Pinpoint the cell where the given text exists, returning its [X, Y] midpoint coordinate. 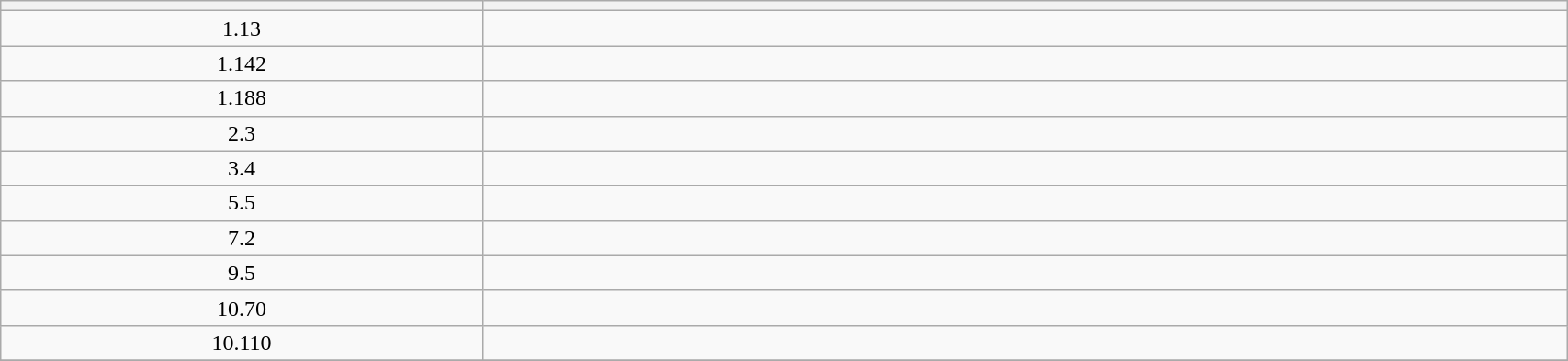
2.3 [243, 133]
1.13 [243, 28]
5.5 [243, 203]
1.142 [243, 63]
7.2 [243, 238]
10.110 [243, 343]
10.70 [243, 308]
3.4 [243, 168]
1.188 [243, 98]
9.5 [243, 273]
